Pinpoint the cell where the given text exists, returning its (x, y) midpoint coordinate. 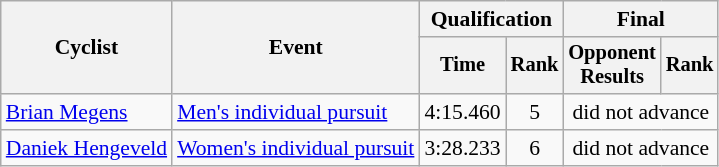
Time (462, 66)
Event (296, 48)
Daniek Hengeveld (86, 148)
OpponentResults (612, 66)
Brian Megens (86, 112)
3:28.233 (462, 148)
6 (535, 148)
Qualification (491, 19)
4:15.460 (462, 112)
Final (640, 19)
5 (535, 112)
Cyclist (86, 48)
Women's individual pursuit (296, 148)
Men's individual pursuit (296, 112)
